From the cell containing the given text, extract its center point as [x, y] coordinate. 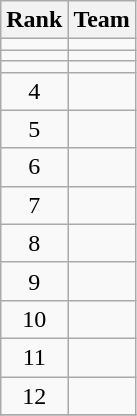
4 [34, 91]
6 [34, 167]
9 [34, 281]
8 [34, 243]
12 [34, 395]
5 [34, 129]
11 [34, 357]
Rank [34, 20]
10 [34, 319]
Team [102, 20]
7 [34, 205]
